Capture the cell that displays the provided text and extract its (x, y) central coordinate. 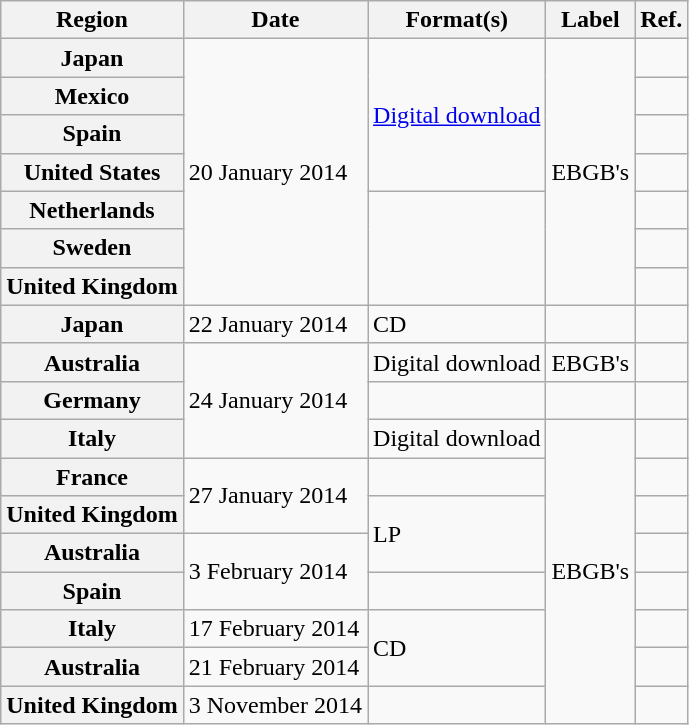
LP (457, 534)
France (92, 477)
Netherlands (92, 210)
Region (92, 20)
21 February 2014 (275, 667)
Date (275, 20)
Mexico (92, 96)
Germany (92, 400)
Label (590, 20)
20 January 2014 (275, 172)
27 January 2014 (275, 496)
Sweden (92, 248)
3 November 2014 (275, 705)
17 February 2014 (275, 629)
Ref. (662, 20)
22 January 2014 (275, 324)
United States (92, 172)
24 January 2014 (275, 400)
Format(s) (457, 20)
3 February 2014 (275, 572)
